Locate the cell with the specified text and output its [x, y] center coordinate. 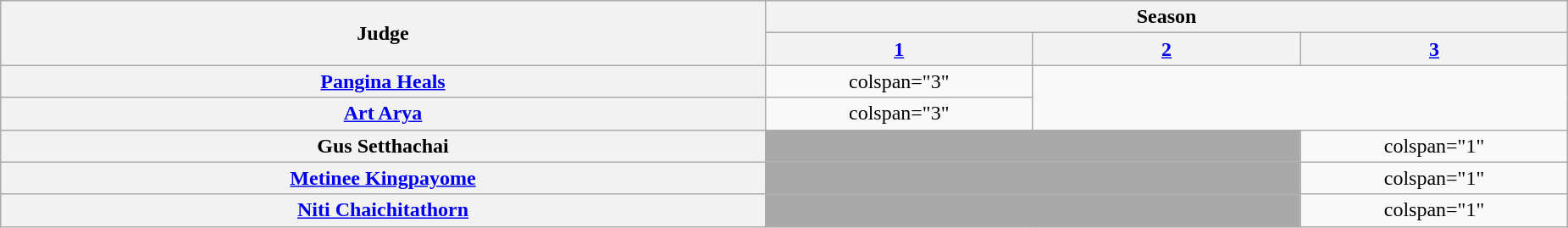
Season [1166, 17]
1 [899, 49]
Niti Chaichitathorn [383, 210]
Metinee Kingpayome [383, 178]
Gus Setthachai [383, 146]
2 [1166, 49]
3 [1434, 49]
Pangina Heals [383, 81]
Art Arya [383, 114]
Judge [383, 33]
